Locate the cell with the specified text and output its [X, Y] center coordinate. 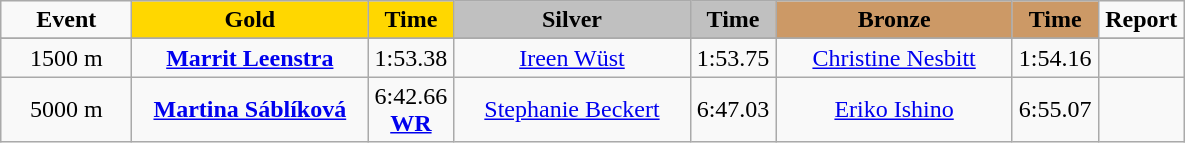
1:53.75 [733, 58]
Report [1141, 20]
Bronze [894, 20]
Martina Sáblíková [250, 110]
Marrit Leenstra [250, 58]
Event [66, 20]
6:55.07 [1055, 110]
5000 m [66, 110]
1:53.38 [411, 58]
Eriko Ishino [894, 110]
6:47.03 [733, 110]
Stephanie Beckert [572, 110]
Silver [572, 20]
1500 m [66, 58]
Christine Nesbitt [894, 58]
6:42.66WR [411, 110]
Gold [250, 20]
1:54.16 [1055, 58]
Ireen Wüst [572, 58]
